Scan for the cell matching the given text and deliver its [X, Y] coordinate at center. 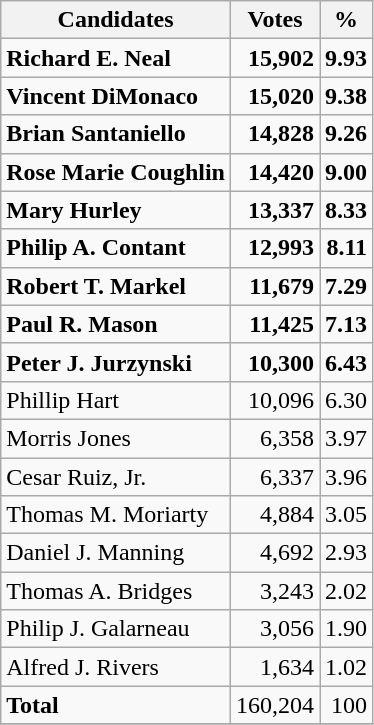
2.93 [346, 553]
100 [346, 705]
7.13 [346, 324]
7.29 [346, 286]
4,692 [274, 553]
11,425 [274, 324]
Robert T. Markel [116, 286]
15,902 [274, 58]
12,993 [274, 248]
3,243 [274, 591]
8.11 [346, 248]
1.90 [346, 629]
Votes [274, 20]
Candidates [116, 20]
14,420 [274, 172]
3.05 [346, 515]
3.97 [346, 438]
11,679 [274, 286]
10,300 [274, 362]
1,634 [274, 667]
Paul R. Mason [116, 324]
Rose Marie Coughlin [116, 172]
Mary Hurley [116, 210]
13,337 [274, 210]
160,204 [274, 705]
6,337 [274, 477]
14,828 [274, 134]
10,096 [274, 400]
Daniel J. Manning [116, 553]
Thomas M. Moriarty [116, 515]
3.96 [346, 477]
% [346, 20]
Phillip Hart [116, 400]
4,884 [274, 515]
1.02 [346, 667]
Vincent DiMonaco [116, 96]
15,020 [274, 96]
6.43 [346, 362]
Philip J. Galarneau [116, 629]
9.38 [346, 96]
Thomas A. Bridges [116, 591]
6,358 [274, 438]
Richard E. Neal [116, 58]
9.00 [346, 172]
Philip A. Contant [116, 248]
Total [116, 705]
9.93 [346, 58]
3,056 [274, 629]
Peter J. Jurzynski [116, 362]
Cesar Ruiz, Jr. [116, 477]
Alfred J. Rivers [116, 667]
2.02 [346, 591]
9.26 [346, 134]
8.33 [346, 210]
Brian Santaniello [116, 134]
6.30 [346, 400]
Morris Jones [116, 438]
